Find where the given text appears and provide that cell's center as (x, y) coordinate. 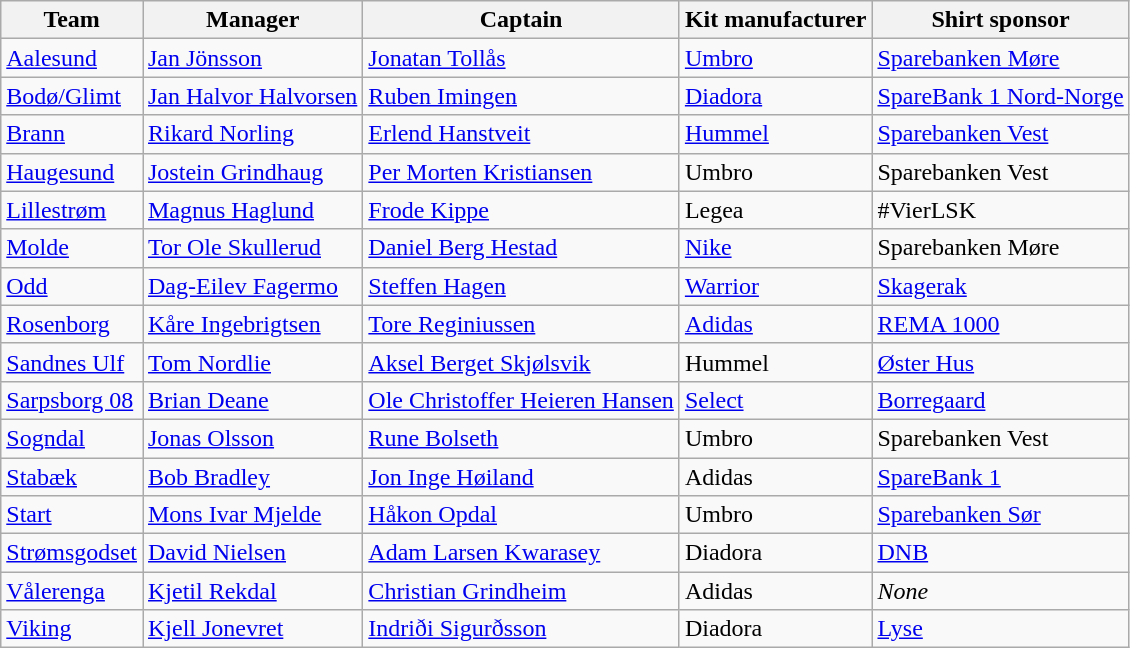
Steffen Hagen (522, 286)
Jan Jönsson (252, 58)
DNB (1000, 553)
Stabæk (72, 477)
Sogndal (72, 438)
Brann (72, 134)
Warrior (776, 286)
Kjetil Rekdal (252, 591)
Jonatan Tollås (522, 58)
Bodø/Glimt (72, 96)
#VierLSK (1000, 210)
Molde (72, 248)
Aalesund (72, 58)
Mons Ivar Mjelde (252, 515)
Ole Christoffer Heieren Hansen (522, 400)
Lillestrøm (72, 210)
Sandnes Ulf (72, 362)
Jonas Olsson (252, 438)
Borregaard (1000, 400)
Select (776, 400)
Kit manufacturer (776, 20)
Team (72, 20)
Indriði Sigurðsson (522, 629)
Haugesund (72, 172)
Start (72, 515)
Legea (776, 210)
REMA 1000 (1000, 324)
Kåre Ingebrigtsen (252, 324)
Captain (522, 20)
Per Morten Kristiansen (522, 172)
Dag-Eilev Fagermo (252, 286)
Shirt sponsor (1000, 20)
Vålerenga (72, 591)
Jan Halvor Halvorsen (252, 96)
SpareBank 1 (1000, 477)
Strømsgodset (72, 553)
Tore Reginiussen (522, 324)
Rosenborg (72, 324)
Christian Grindheim (522, 591)
Sparebanken Sør (1000, 515)
Rikard Norling (252, 134)
Sarpsborg 08 (72, 400)
Frode Kippe (522, 210)
SpareBank 1 Nord-Norge (1000, 96)
Jon Inge Høiland (522, 477)
David Nielsen (252, 553)
Lyse (1000, 629)
Brian Deane (252, 400)
Jostein Grindhaug (252, 172)
Skagerak (1000, 286)
Manager (252, 20)
Håkon Opdal (522, 515)
Daniel Berg Hestad (522, 248)
Adam Larsen Kwarasey (522, 553)
Tom Nordlie (252, 362)
Øster Hus (1000, 362)
Kjell Jonevret (252, 629)
Viking (72, 629)
Aksel Berget Skjølsvik (522, 362)
Nike (776, 248)
Odd (72, 286)
Erlend Hanstveit (522, 134)
Ruben Imingen (522, 96)
Rune Bolseth (522, 438)
Bob Bradley (252, 477)
Magnus Haglund (252, 210)
Tor Ole Skullerud (252, 248)
None (1000, 591)
